Return [x, y] of the center of cell containing provided text 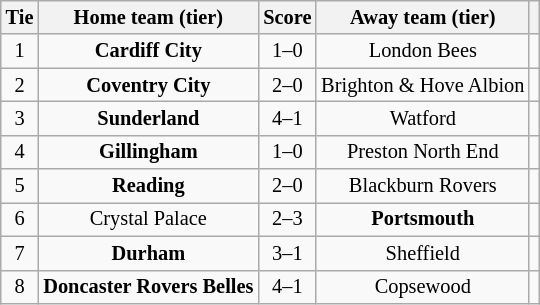
Home team (tier) [148, 17]
Preston North End [422, 152]
Tie [20, 17]
Sheffield [422, 253]
3 [20, 118]
Copsewood [422, 287]
Sunderland [148, 118]
Brighton & Hove Albion [422, 85]
Reading [148, 186]
Doncaster Rovers Belles [148, 287]
London Bees [422, 51]
Coventry City [148, 85]
1 [20, 51]
5 [20, 186]
7 [20, 253]
Cardiff City [148, 51]
Crystal Palace [148, 219]
Away team (tier) [422, 17]
2 [20, 85]
Score [287, 17]
2–3 [287, 219]
Blackburn Rovers [422, 186]
Gillingham [148, 152]
4 [20, 152]
6 [20, 219]
Watford [422, 118]
Durham [148, 253]
Portsmouth [422, 219]
3–1 [287, 253]
8 [20, 287]
